Detect which cell encompasses the target text, then output its [X, Y] center coordinate. 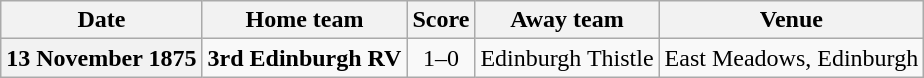
1–0 [441, 58]
Venue [792, 20]
Date [102, 20]
13 November 1875 [102, 58]
Home team [304, 20]
Away team [567, 20]
Score [441, 20]
East Meadows, Edinburgh [792, 58]
3rd Edinburgh RV [304, 58]
Edinburgh Thistle [567, 58]
